Identify which cell holds the provided text, then report its (x, y) central coordinate. 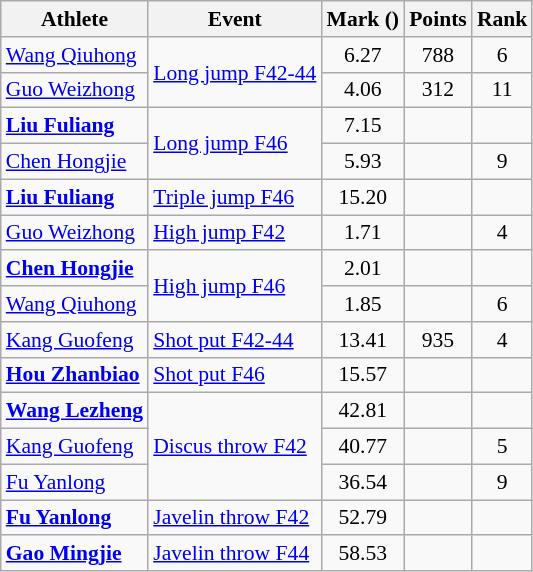
Shot put F42-44 (234, 340)
788 (438, 55)
2.01 (362, 269)
1.71 (362, 233)
40.77 (362, 447)
Rank (502, 19)
Discus throw F42 (234, 446)
Wang Lezheng (74, 411)
15.57 (362, 375)
11 (502, 90)
Hou Zhanbiao (74, 375)
935 (438, 340)
13.41 (362, 340)
Shot put F46 (234, 375)
312 (438, 90)
1.85 (362, 304)
Javelin throw F42 (234, 518)
4.06 (362, 90)
6.27 (362, 55)
Mark () (362, 19)
52.79 (362, 518)
Triple jump F46 (234, 197)
5.93 (362, 162)
High jump F46 (234, 286)
36.54 (362, 482)
7.15 (362, 126)
High jump F42 (234, 233)
Gao Mingjie (74, 554)
15.20 (362, 197)
Javelin throw F44 (234, 554)
Event (234, 19)
58.53 (362, 554)
42.81 (362, 411)
Points (438, 19)
Athlete (74, 19)
Long jump F46 (234, 144)
Long jump F42-44 (234, 72)
5 (502, 447)
